Extract the (x, y) coordinate from the center of the cell holding the provided text.  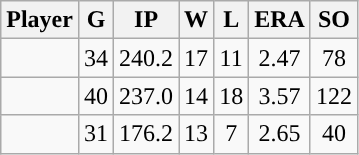
14 (196, 96)
11 (232, 58)
2.65 (280, 134)
L (232, 20)
18 (232, 96)
13 (196, 134)
IP (146, 20)
176.2 (146, 134)
2.47 (280, 58)
31 (96, 134)
237.0 (146, 96)
G (96, 20)
240.2 (146, 58)
7 (232, 134)
Player (40, 20)
ERA (280, 20)
17 (196, 58)
W (196, 20)
34 (96, 58)
78 (334, 58)
122 (334, 96)
SO (334, 20)
3.57 (280, 96)
